Locate the cell with the specified text and output its [x, y] center coordinate. 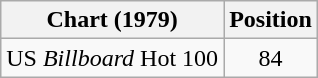
84 [271, 58]
US Billboard Hot 100 [112, 58]
Position [271, 20]
Chart (1979) [112, 20]
